Capture the cell that displays the provided text and extract its (X, Y) central coordinate. 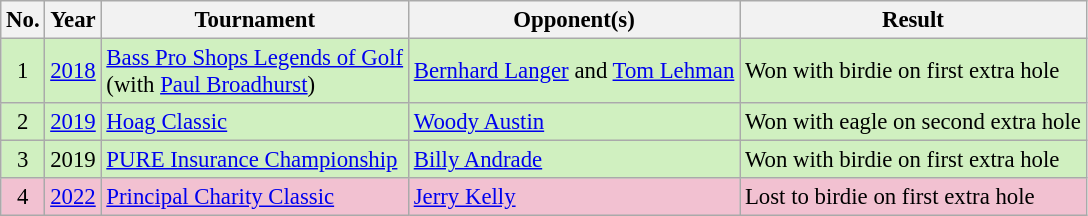
Result (914, 20)
No. (23, 20)
Hoag Classic (254, 122)
Principal Charity Classic (254, 197)
Billy Andrade (574, 160)
Bernhard Langer and Tom Lehman (574, 72)
Lost to birdie on first extra hole (914, 197)
Jerry Kelly (574, 197)
2 (23, 122)
3 (23, 160)
2018 (73, 72)
Bass Pro Shops Legends of Golf(with Paul Broadhurst) (254, 72)
Won with eagle on second extra hole (914, 122)
PURE Insurance Championship (254, 160)
2022 (73, 197)
Opponent(s) (574, 20)
4 (23, 197)
1 (23, 72)
Year (73, 20)
Woody Austin (574, 122)
Tournament (254, 20)
